Return the (X, Y) coordinate for the center point of the cell that contains the specified text.  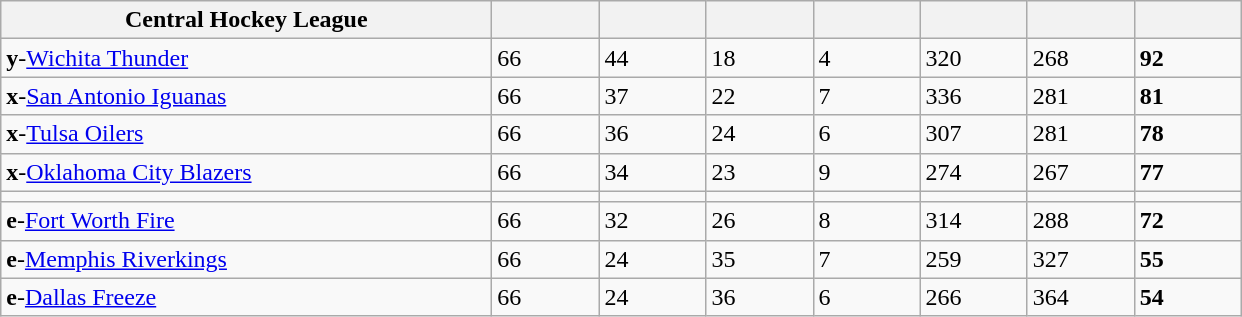
364 (1080, 297)
54 (1188, 297)
267 (1080, 172)
e-Fort Worth Fire (246, 221)
4 (866, 58)
37 (652, 96)
55 (1188, 259)
e-Dallas Freeze (246, 297)
x-Tulsa Oilers (246, 134)
72 (1188, 221)
77 (1188, 172)
44 (652, 58)
y-Wichita Thunder (246, 58)
9 (866, 172)
78 (1188, 134)
336 (974, 96)
23 (760, 172)
314 (974, 221)
22 (760, 96)
288 (1080, 221)
274 (974, 172)
26 (760, 221)
266 (974, 297)
8 (866, 221)
32 (652, 221)
327 (1080, 259)
34 (652, 172)
259 (974, 259)
18 (760, 58)
307 (974, 134)
35 (760, 259)
92 (1188, 58)
268 (1080, 58)
81 (1188, 96)
e-Memphis Riverkings (246, 259)
320 (974, 58)
x-San Antonio Iguanas (246, 96)
x-Oklahoma City Blazers (246, 172)
Central Hockey League (246, 20)
